Provide the (X, Y) coordinate of the cell's center where the given text is located.  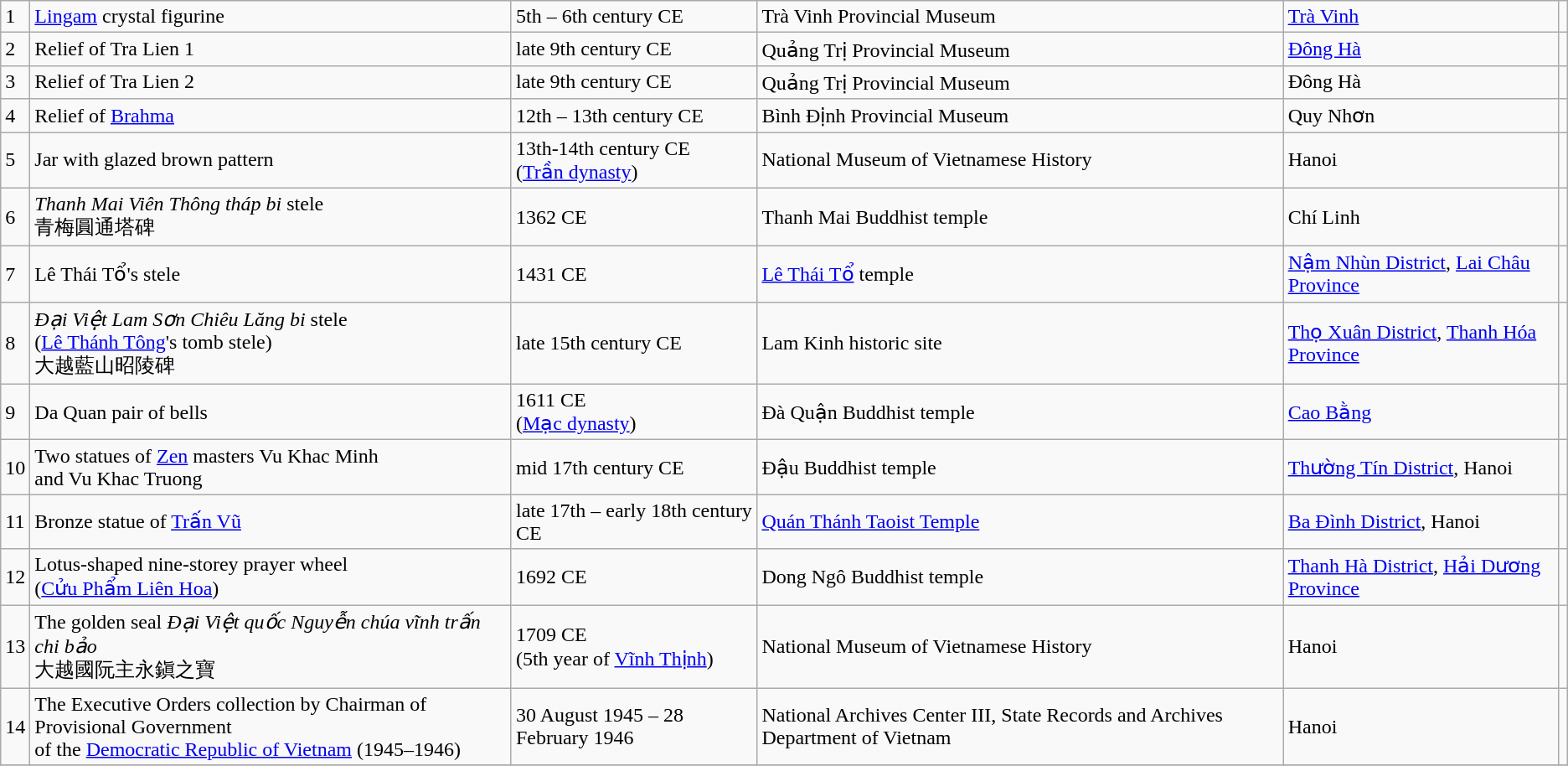
1709 CE (5th year of Vĩnh Thịnh) (633, 647)
Two statues of Zen masters Vu Khac Minh and Vu Khac Truong (271, 468)
1362 CE (633, 217)
1692 CE (633, 577)
Lingam crystal figurine (271, 17)
late 15th century CE (633, 343)
1 (15, 17)
12th – 13th century CE (633, 116)
mid 17th century CE (633, 468)
1611 CE (Mạc dynasty) (633, 412)
7 (15, 275)
30 August 1945 – 28 February 1946 (633, 727)
Relief of Brahma (271, 116)
Da Quan pair of bells (271, 412)
Bronze statue of Trấn Vũ (271, 521)
Relief of Tra Lien 2 (271, 82)
Quy Nhơn (1421, 116)
Đậu Buddhist temple (1020, 468)
The Executive Orders collection by Chairman of Provisional Government of the Democratic Republic of Vietnam (1945–1946) (271, 727)
13 (15, 647)
Lê Thái Tổ temple (1020, 275)
Đại Việt Lam Sơn Chiêu Lăng bi stele(Lê Thánh Tông's tomb stele)大越藍山昭陵碑 (271, 343)
Thanh Hà District, Hải Dương Province (1421, 577)
Trà Vinh (1421, 17)
Ba Đình District, Hanoi (1421, 521)
12 (15, 577)
Cao Bằng (1421, 412)
5th – 6th century CE (633, 17)
Thanh Mai Buddhist temple (1020, 217)
4 (15, 116)
Thọ Xuân District, Thanh Hóa Province (1421, 343)
1431 CE (633, 275)
Jar with glazed brown pattern (271, 161)
3 (15, 82)
Thanh Mai Viên Thông tháp bi stele青梅圓通塔碑 (271, 217)
6 (15, 217)
Trà Vinh Provincial Museum (1020, 17)
Thường Tín District, Hanoi (1421, 468)
9 (15, 412)
Lam Kinh historic site (1020, 343)
Bình Định Provincial Museum (1020, 116)
13th-14th century CE (Trần dynasty) (633, 161)
Relief of Tra Lien 1 (271, 49)
Lê Thái Tổ's stele (271, 275)
The golden seal Đại Việt quốc Nguyễn chúa vĩnh trấn chi bảo大越國阮主永鎭之寶 (271, 647)
Chí Linh (1421, 217)
Nậm Nhùn District, Lai Châu Province (1421, 275)
14 (15, 727)
Lotus-shaped nine-storey prayer wheel (Cửu Phẩm Liên Hoa) (271, 577)
late 17th – early 18th century CE (633, 521)
11 (15, 521)
8 (15, 343)
National Archives Center III, State Records and Archives Department of Vietnam (1020, 727)
10 (15, 468)
5 (15, 161)
Đà Quận Buddhist temple (1020, 412)
2 (15, 49)
Quán Thánh Taoist Temple (1020, 521)
Dong Ngô Buddhist temple (1020, 577)
